Search for the cell housing the specified text and yield its (x, y) center coordinate. 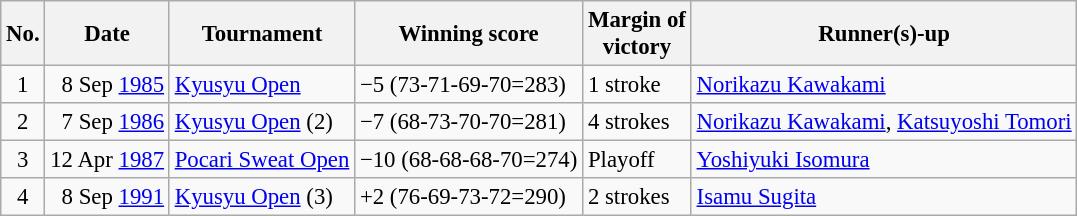
4 (23, 197)
No. (23, 34)
8 Sep 1985 (107, 85)
Kyusyu Open (2) (262, 122)
Tournament (262, 34)
Kyusyu Open (262, 85)
8 Sep 1991 (107, 197)
Kyusyu Open (3) (262, 197)
Runner(s)-up (884, 34)
1 stroke (638, 85)
Margin ofvictory (638, 34)
Date (107, 34)
2 strokes (638, 197)
2 (23, 122)
+2 (76-69-73-72=290) (469, 197)
Norikazu Kawakami (884, 85)
−10 (68-68-68-70=274) (469, 160)
−5 (73-71-69-70=283) (469, 85)
7 Sep 1986 (107, 122)
12 Apr 1987 (107, 160)
Yoshiyuki Isomura (884, 160)
Pocari Sweat Open (262, 160)
Playoff (638, 160)
4 strokes (638, 122)
Isamu Sugita (884, 197)
Winning score (469, 34)
−7 (68-73-70-70=281) (469, 122)
Norikazu Kawakami, Katsuyoshi Tomori (884, 122)
1 (23, 85)
3 (23, 160)
